Pinpoint the cell where the given text exists, returning its [X, Y] midpoint coordinate. 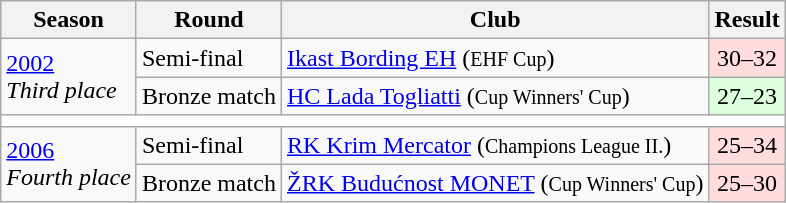
Season [69, 20]
Ikast Bording EH (EHF Cup) [494, 58]
RK Krim Mercator (Champions League II.) [494, 145]
2006Fourth place [69, 164]
27–23 [747, 96]
25–30 [747, 183]
30–32 [747, 58]
ŽRK Budućnost MONET (Cup Winners' Cup) [494, 183]
HC Lada Togliatti (Cup Winners' Cup) [494, 96]
25–34 [747, 145]
2002 Third place [69, 77]
Club [494, 20]
Round [208, 20]
Result [747, 20]
